Search for the cell housing the specified text and yield its (x, y) center coordinate. 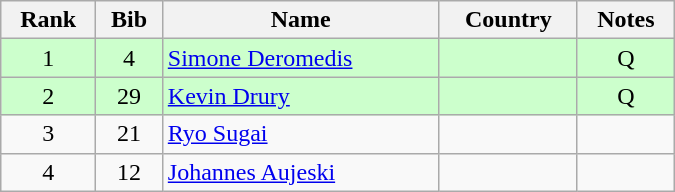
Ryo Sugai (300, 134)
Notes (626, 20)
Simone Deromedis (300, 58)
Johannes Aujeski (300, 172)
1 (48, 58)
29 (130, 96)
Country (508, 20)
2 (48, 96)
21 (130, 134)
3 (48, 134)
Name (300, 20)
Rank (48, 20)
Bib (130, 20)
12 (130, 172)
Kevin Drury (300, 96)
